Locate the cell with the specified text and output its (x, y) center coordinate. 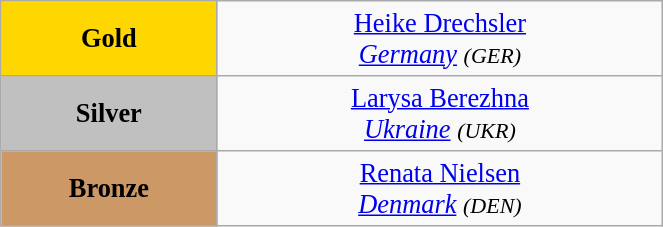
Bronze (109, 188)
Renata NielsenDenmark (DEN) (440, 188)
Silver (109, 112)
Heike DrechslerGermany (GER) (440, 38)
Gold (109, 38)
Larysa BerezhnaUkraine (UKR) (440, 112)
